Output the [X, Y] coordinate of the center of the cell containing the given text.  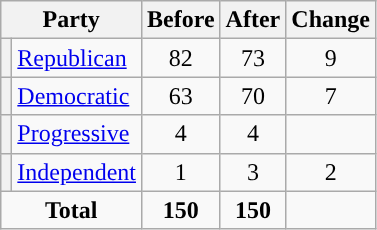
1 [180, 172]
Total [72, 210]
Republican [77, 58]
70 [253, 96]
9 [331, 58]
3 [253, 172]
Change [331, 20]
Democratic [77, 96]
After [253, 20]
82 [180, 58]
Independent [77, 172]
Progressive [77, 134]
7 [331, 96]
Party [72, 20]
2 [331, 172]
63 [180, 96]
73 [253, 58]
Before [180, 20]
